Find where the given text appears and provide that cell's center as (X, Y) coordinate. 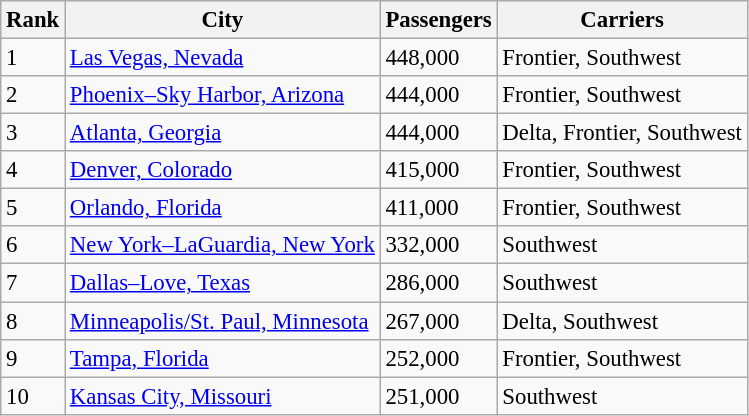
286,000 (438, 283)
415,000 (438, 170)
Carriers (622, 20)
Minneapolis/St. Paul, Minnesota (223, 321)
8 (33, 321)
267,000 (438, 321)
332,000 (438, 245)
411,000 (438, 208)
251,000 (438, 396)
7 (33, 283)
Phoenix–Sky Harbor, Arizona (223, 95)
5 (33, 208)
3 (33, 133)
4 (33, 170)
2 (33, 95)
Rank (33, 20)
Dallas–Love, Texas (223, 283)
Passengers (438, 20)
Atlanta, Georgia (223, 133)
6 (33, 245)
Delta, Southwest (622, 321)
New York–LaGuardia, New York (223, 245)
Kansas City, Missouri (223, 396)
Las Vegas, Nevada (223, 58)
1 (33, 58)
9 (33, 358)
City (223, 20)
Delta, Frontier, Southwest (622, 133)
Orlando, Florida (223, 208)
448,000 (438, 58)
10 (33, 396)
252,000 (438, 358)
Denver, Colorado (223, 170)
Tampa, Florida (223, 358)
